Find where the given text appears and provide that cell's center as [X, Y] coordinate. 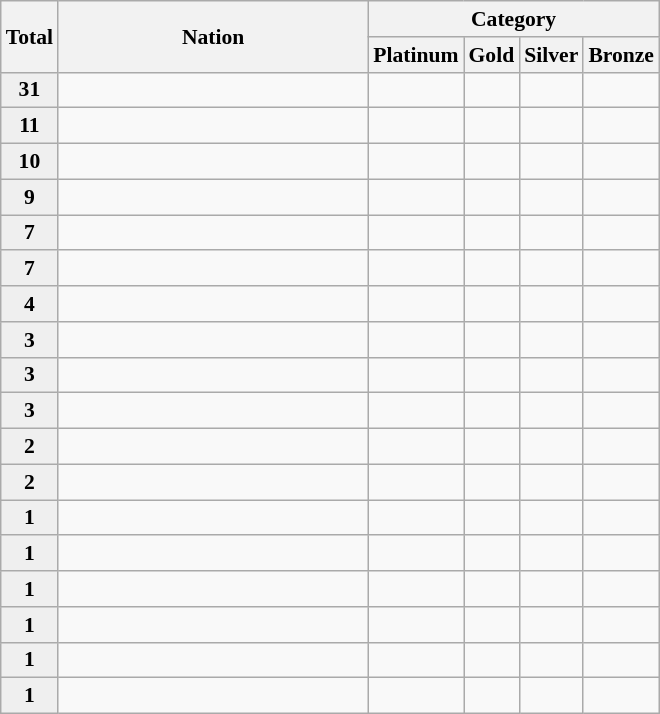
Category [514, 19]
Bronze [621, 55]
Gold [492, 55]
10 [30, 162]
31 [30, 90]
Nation [213, 36]
Total [30, 36]
Platinum [416, 55]
11 [30, 126]
4 [30, 304]
Silver [551, 55]
9 [30, 197]
